Output the (x, y) coordinate of the center of the cell containing the given text.  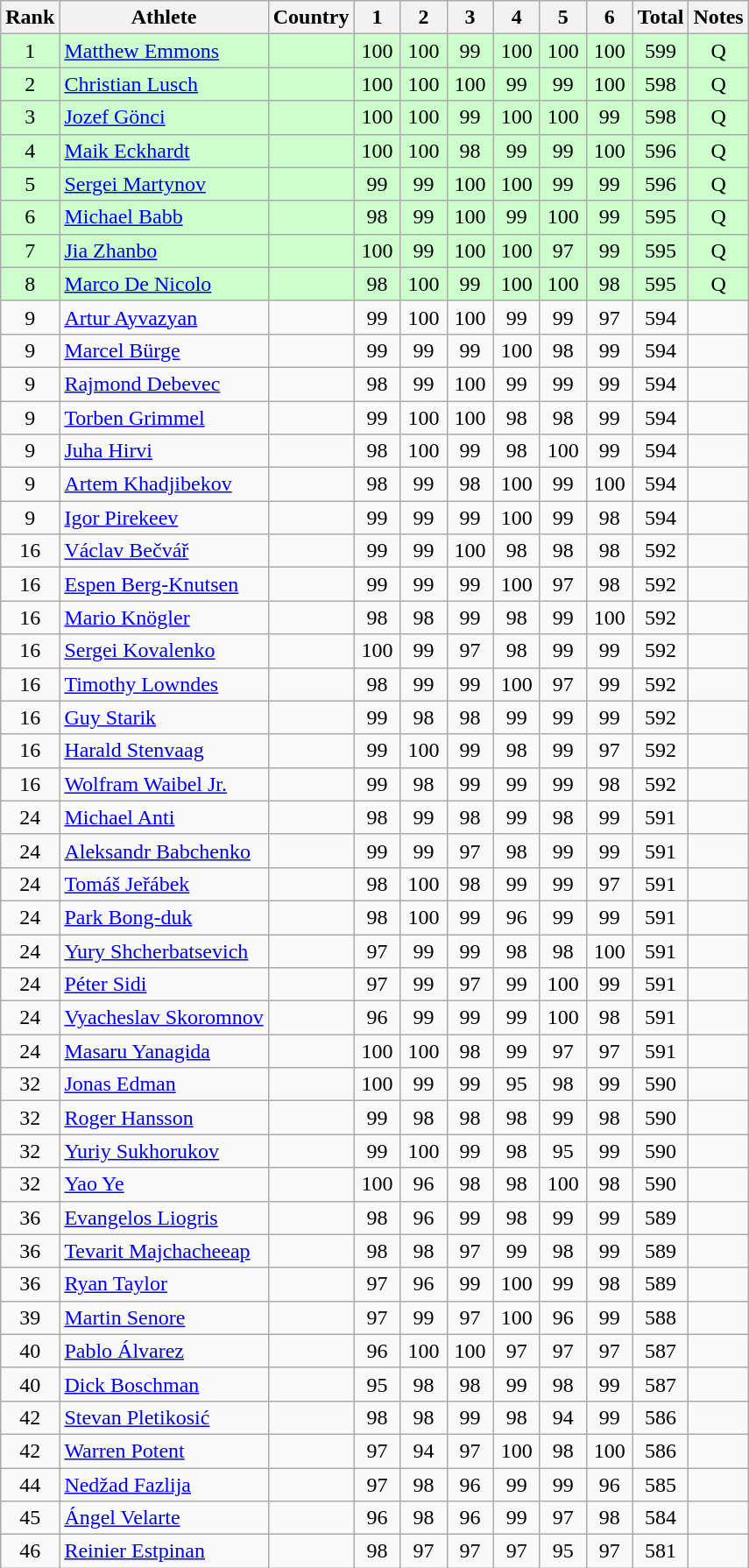
Igor Pirekeev (164, 518)
46 (30, 1551)
Yury Shcherbatsevich (164, 950)
Nedžad Fazlija (164, 1485)
Guy Starik (164, 717)
Sergei Martynov (164, 184)
Tevarit Majchacheeap (164, 1251)
Roger Hansson (164, 1118)
Matthew Emmons (164, 51)
Total (661, 18)
Dick Boschman (164, 1384)
Warren Potent (164, 1451)
Maik Eckhardt (164, 151)
Ryan Taylor (164, 1284)
Rank (30, 18)
Michael Anti (164, 817)
Pablo Álvarez (164, 1351)
Péter Sidi (164, 985)
Harald Stenvaag (164, 751)
45 (30, 1518)
Jozef Gönci (164, 117)
Timothy Lowndes (164, 684)
Václav Bečvář (164, 551)
Ángel Velarte (164, 1518)
Torben Grimmel (164, 418)
Marcel Bürge (164, 350)
599 (661, 51)
Park Bong-duk (164, 917)
Rajmond Debevec (164, 384)
588 (661, 1317)
8 (30, 284)
Evangelos Liogris (164, 1218)
Masaru Yanagida (164, 1051)
39 (30, 1317)
Juha Hirvi (164, 451)
Wolfram Waibel Jr. (164, 784)
Martin Senore (164, 1317)
Christian Lusch (164, 84)
Mario Knögler (164, 618)
Reinier Estpinan (164, 1551)
584 (661, 1518)
Notes (718, 18)
7 (30, 251)
585 (661, 1485)
Athlete (164, 18)
Aleksandr Babchenko (164, 851)
Vyacheslav Skoromnov (164, 1018)
581 (661, 1551)
Artem Khadjibekov (164, 484)
Marco De Nicolo (164, 284)
Stevan Pletikosić (164, 1417)
Country (311, 18)
Michael Babb (164, 217)
Espen Berg-Knutsen (164, 584)
Yuriy Sukhorukov (164, 1151)
Jonas Edman (164, 1084)
44 (30, 1485)
Sergei Kovalenko (164, 651)
Jia Zhanbo (164, 251)
Artur Ayvazyan (164, 317)
Yao Ye (164, 1184)
Tomáš Jeřábek (164, 884)
